Determine the (x, y) coordinate at the center of the cell enclosing the given text.  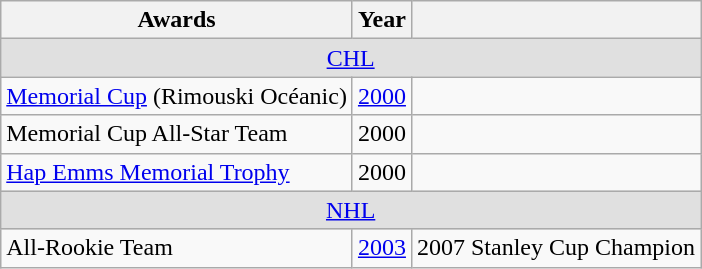
CHL (351, 58)
Memorial Cup (Rimouski Océanic) (177, 96)
Memorial Cup All-Star Team (177, 134)
2003 (382, 248)
Hap Emms Memorial Trophy (177, 172)
Awards (177, 20)
2007 Stanley Cup Champion (556, 248)
All-Rookie Team (177, 248)
NHL (351, 210)
Year (382, 20)
